Identify which cell holds the provided text, then report its (x, y) central coordinate. 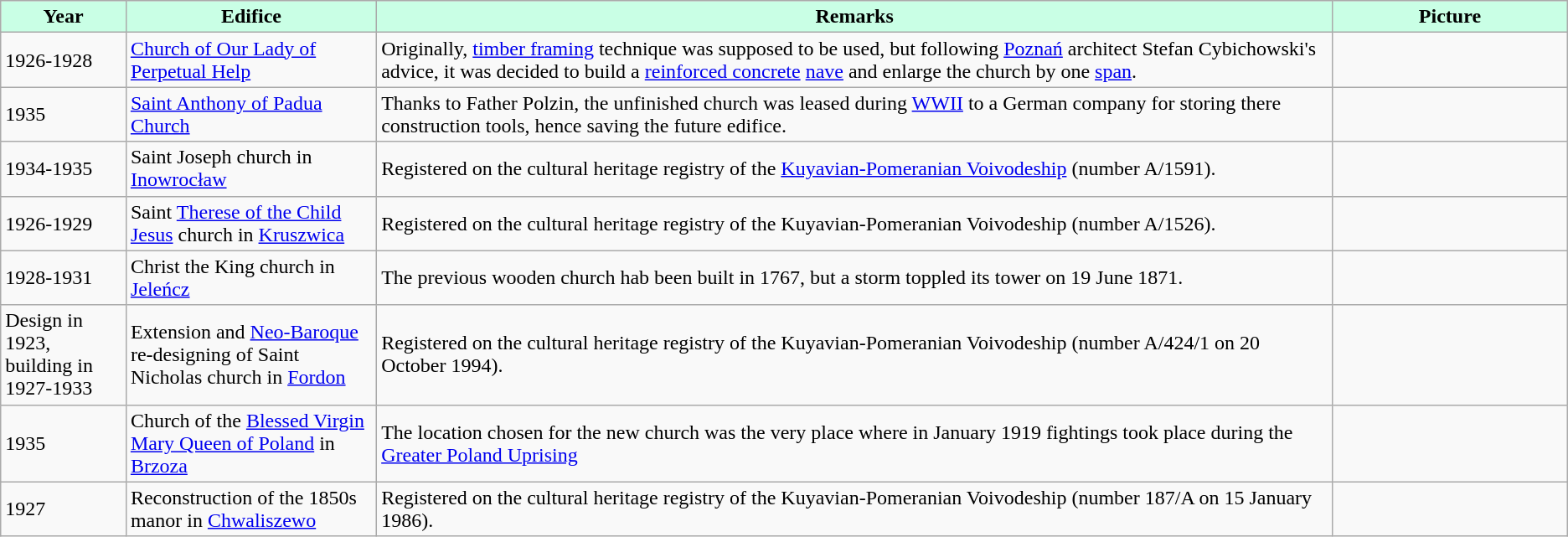
Registered on the cultural heritage registry of the Kuyavian-Pomeranian Voivodeship (number A/1591). (854, 169)
Saint Therese of the Child Jesus church in Kruszwica (251, 223)
Saint Anthony of Padua Church (251, 114)
Saint Joseph church in Inowrocław (251, 169)
1928-1931 (64, 278)
Registered on the cultural heritage registry of the Kuyavian-Pomeranian Voivodeship (number A/424/1 on 20 October 1994). (854, 355)
1926-1929 (64, 223)
The location chosen for the new church was the very place where in January 1919 fightings took place during the Greater Poland Uprising (854, 443)
Reconstruction of the 1850s manor in Chwaliszewo (251, 509)
Church of Our Lady of Perpetual Help (251, 60)
Edifice (251, 17)
Picture (1451, 17)
Design in 1923, building in 1927-1933 (64, 355)
Extension and Neo-Baroque re-designing of Saint Nicholas church in Fordon (251, 355)
1926-1928 (64, 60)
1927 (64, 509)
The previous wooden church hab been built in 1767, but a storm toppled its tower on 19 June 1871. (854, 278)
Year (64, 17)
Registered on the cultural heritage registry of the Kuyavian-Pomeranian Voivodeship (number 187/A on 15 January 1986). (854, 509)
Registered on the cultural heritage registry of the Kuyavian-Pomeranian Voivodeship (number A/1526). (854, 223)
Church of the Blessed Virgin Mary Queen of Poland in Brzoza (251, 443)
Christ the King church in Jeleńcz (251, 278)
1934-1935 (64, 169)
Remarks (854, 17)
